Extract the [x, y] coordinate from the center of the cell holding the provided text.  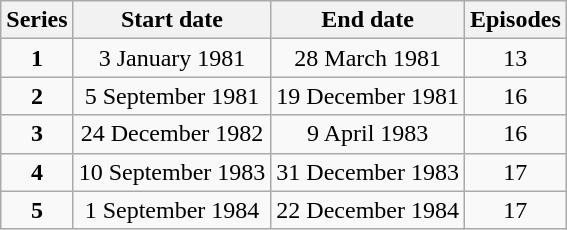
5 [37, 210]
28 March 1981 [368, 58]
19 December 1981 [368, 96]
Series [37, 20]
9 April 1983 [368, 134]
End date [368, 20]
5 September 1981 [172, 96]
31 December 1983 [368, 172]
1 [37, 58]
2 [37, 96]
22 December 1984 [368, 210]
3 [37, 134]
1 September 1984 [172, 210]
4 [37, 172]
24 December 1982 [172, 134]
Start date [172, 20]
Episodes [515, 20]
3 January 1981 [172, 58]
10 September 1983 [172, 172]
13 [515, 58]
